From the cell containing the given text, extract its center point as (x, y) coordinate. 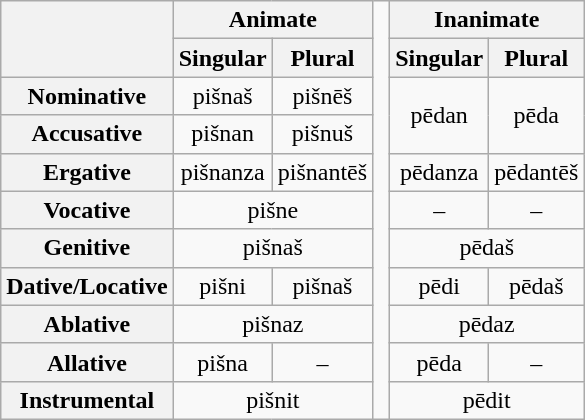
pēdan (440, 115)
Nominative (87, 96)
Ablative (87, 324)
pišnantēš (322, 172)
Dative/Locative (87, 286)
pišnaz (272, 324)
pēdanza (440, 172)
pišna (222, 362)
pišnan (222, 134)
Animate (272, 20)
pēdantēš (536, 172)
pišnuš (322, 134)
pēdaz (487, 324)
Inanimate (487, 20)
Genitive (87, 248)
pēdit (487, 400)
Ergative (87, 172)
pišnēš (322, 96)
Accusative (87, 134)
pišni (222, 286)
Vocative (87, 210)
pēdi (440, 286)
Allative (87, 362)
Instrumental (87, 400)
pišnanza (222, 172)
pišne (272, 210)
pišnit (272, 400)
